Identify which cell holds the provided text, then report its [x, y] central coordinate. 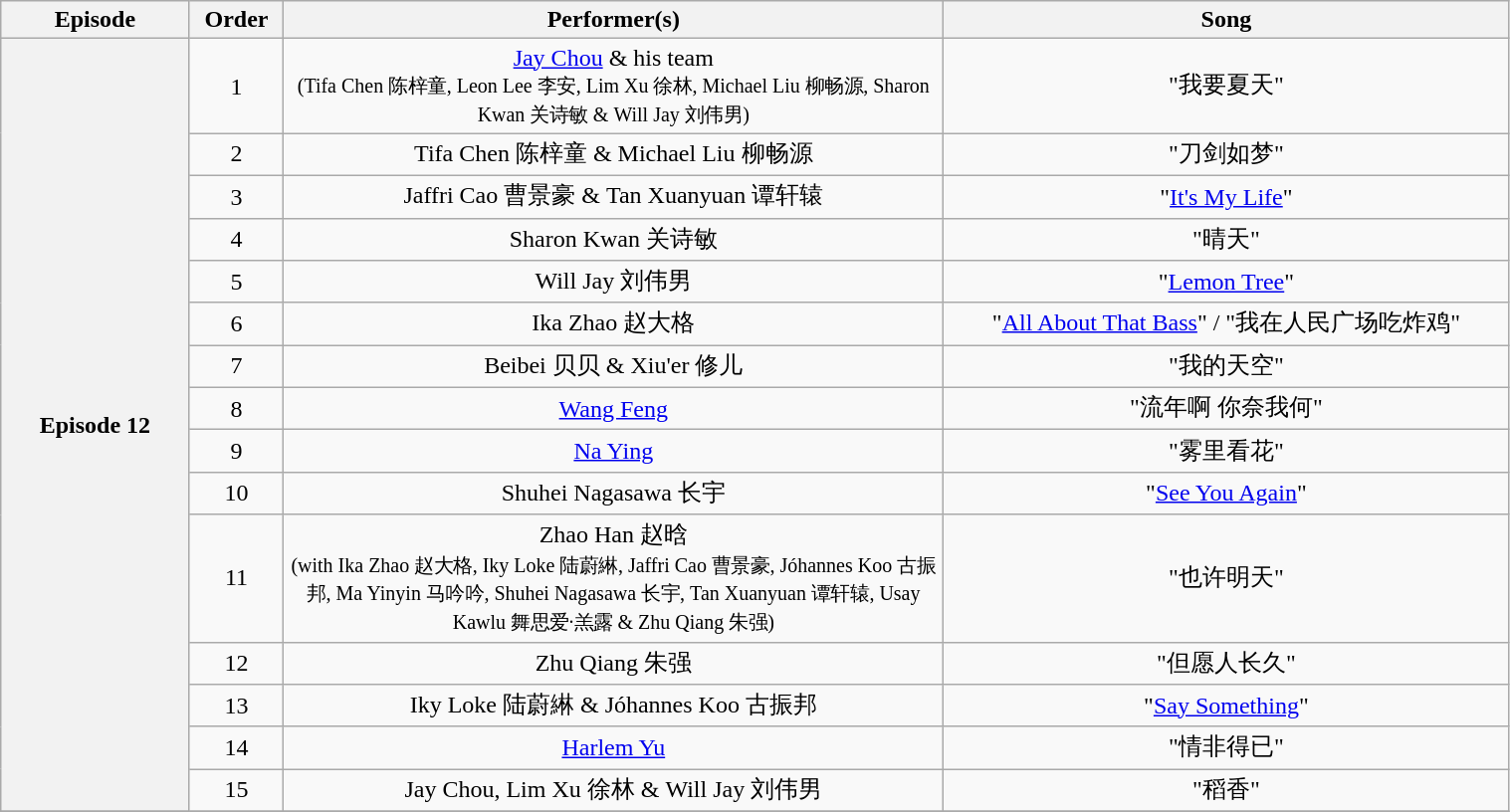
6 [237, 324]
8 [237, 408]
4 [237, 239]
Ika Zhao 赵大格 [613, 324]
Performer(s) [613, 20]
Song [1226, 20]
Na Ying [613, 452]
"我要夏天" [1226, 86]
Wang Feng [613, 408]
10 [237, 494]
"稻香" [1226, 790]
Jay Chou & his team(Tifa Chen 陈梓童, Leon Lee 李安, Lim Xu 徐林, Michael Liu 柳畅源, Sharon Kwan 关诗敏 & Will Jay 刘伟男) [613, 86]
9 [237, 452]
"晴天" [1226, 239]
13 [237, 707]
Shuhei Nagasawa 长宇 [613, 494]
"情非得已" [1226, 748]
2 [237, 155]
1 [237, 86]
Beibei 贝贝 & Xiu'er 修儿 [613, 366]
"刀剑如梦" [1226, 155]
Tifa Chen 陈梓童 & Michael Liu 柳畅源 [613, 155]
Jay Chou, Lim Xu 徐林 & Will Jay 刘伟男 [613, 790]
Jaffri Cao 曹景豪 & Tan Xuanyuan 谭轩辕 [613, 197]
Order [237, 20]
"Say Something" [1226, 707]
"我的天空" [1226, 366]
"但愿人长久" [1226, 663]
14 [237, 748]
7 [237, 366]
Episode 12 [96, 425]
"See You Again" [1226, 494]
Episode [96, 20]
Zhu Qiang 朱强 [613, 663]
Will Jay 刘伟男 [613, 283]
Harlem Yu [613, 748]
"雾里看花" [1226, 452]
11 [237, 578]
"也许明天" [1226, 578]
"流年啊 你奈我何" [1226, 408]
12 [237, 663]
3 [237, 197]
"It's My Life" [1226, 197]
"Lemon Tree" [1226, 283]
15 [237, 790]
5 [237, 283]
Iky Loke 陆蔚綝 & Jóhannes Koo 古振邦 [613, 707]
"All About That Bass" / "我在人民广场吃炸鸡" [1226, 324]
Sharon Kwan 关诗敏 [613, 239]
